Provide the [X, Y] coordinate of the cell's center where the given text is located.  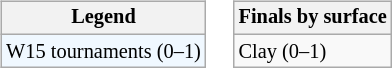
W15 tournaments (0–1) [103, 51]
Clay (0–1) [313, 51]
Finals by surface [313, 18]
Legend [103, 18]
